Detect which cell encompasses the target text, then output its (X, Y) center coordinate. 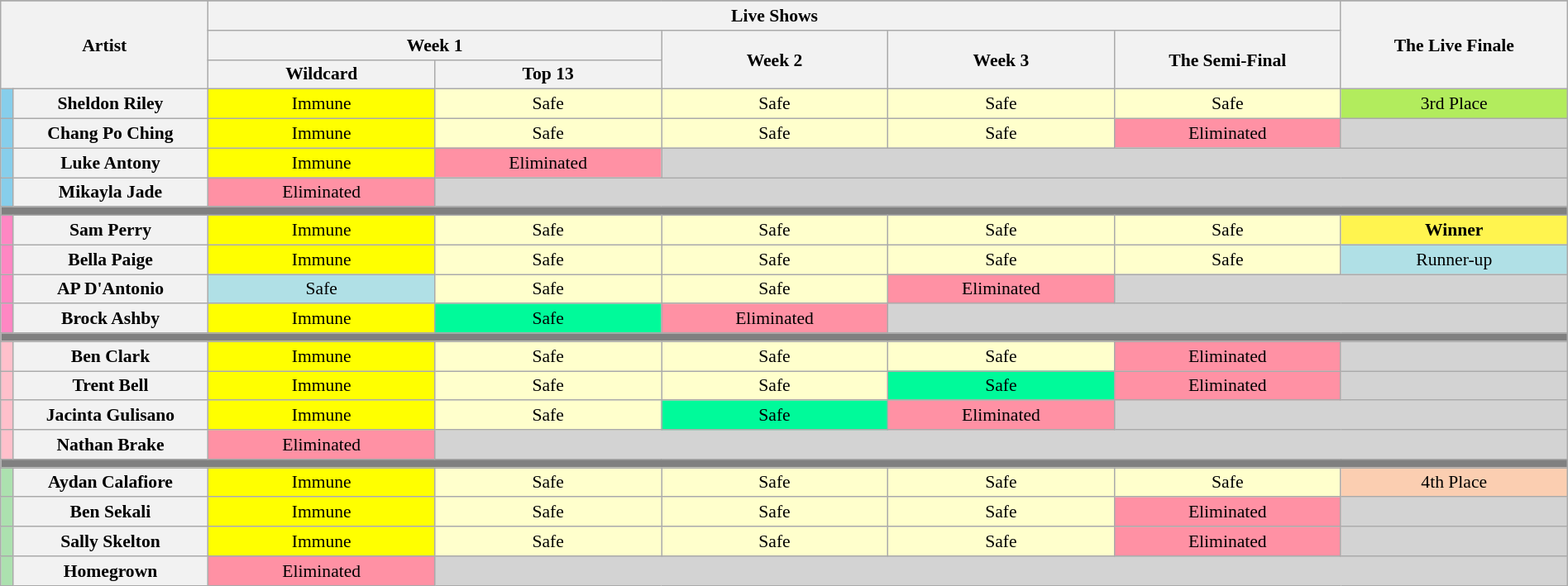
Jacinta Gulisano (111, 416)
The Live Finale (1454, 45)
Top 13 (548, 74)
AP D'Antonio (111, 289)
Bella Paige (111, 260)
Artist (104, 45)
Nathan Brake (111, 445)
Runner-up (1454, 260)
Wildcard (322, 74)
Live Shows (774, 16)
Sam Perry (111, 231)
Ben Clark (111, 356)
4th Place (1454, 483)
Week 1 (435, 45)
Luke Antony (111, 163)
Aydan Calafiore (111, 483)
Ben Sekali (111, 512)
Winner (1454, 231)
Chang Po Ching (111, 134)
Trent Bell (111, 386)
The Semi-Final (1227, 60)
3rd Place (1454, 104)
Brock Ashby (111, 319)
Week 3 (1001, 60)
Sally Skelton (111, 541)
Week 2 (775, 60)
Mikayla Jade (111, 193)
Sheldon Riley (111, 104)
Homegrown (111, 571)
